Capture the cell that displays the provided text and extract its (X, Y) central coordinate. 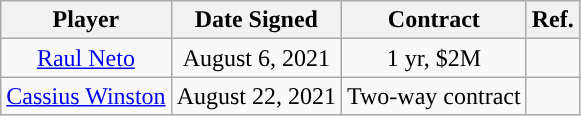
Player (86, 20)
Contract (434, 20)
Date Signed (256, 20)
August 6, 2021 (256, 58)
August 22, 2021 (256, 96)
Cassius Winston (86, 96)
Ref. (552, 20)
Two-way contract (434, 96)
Raul Neto (86, 58)
1 yr, $2M (434, 58)
